Extract the (X, Y) coordinate from the center of the cell holding the provided text.  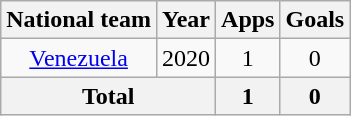
2020 (186, 58)
National team (79, 20)
Goals (315, 20)
Year (186, 20)
Total (108, 96)
Venezuela (79, 58)
Apps (248, 20)
